Scan for the cell matching the given text and deliver its (x, y) coordinate at center. 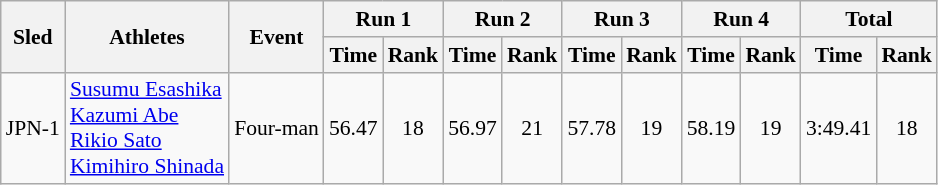
21 (532, 128)
JPN-1 (33, 128)
Four-man (276, 128)
Event (276, 36)
Sled (33, 36)
3:49.41 (838, 128)
Run 3 (622, 19)
57.78 (592, 128)
Run 2 (502, 19)
58.19 (712, 128)
Run 1 (384, 19)
56.97 (472, 128)
Athletes (147, 36)
56.47 (354, 128)
Run 4 (742, 19)
Total (869, 19)
Susumu EsashikaKazumi AbeRikio SatoKimihiro Shinada (147, 128)
